Determine the (X, Y) coordinate at the center of the cell enclosing the given text.  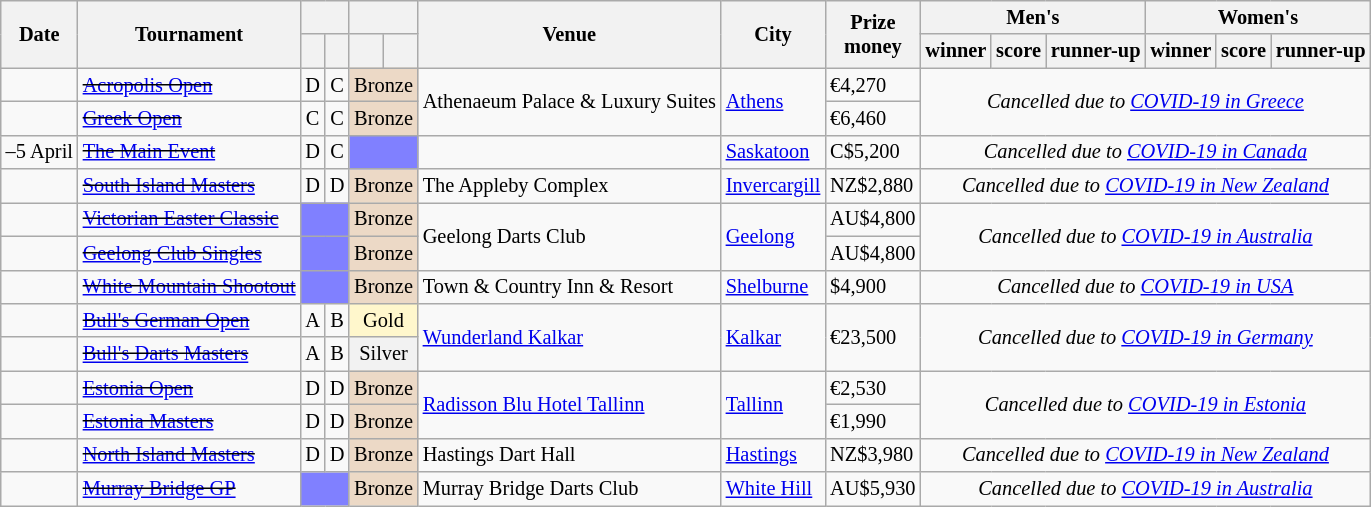
Victorian Easter Classic (190, 219)
Radisson Blu Hotel Tallinn (570, 404)
Venue (570, 34)
Geelong (773, 236)
Geelong Darts Club (570, 236)
Bull's German Open (190, 320)
Wunderland Kalkar (570, 336)
Cancelled due to COVID-19 in Greece (1145, 102)
Cancelled due to COVID-19 in Estonia (1145, 404)
AU$5,930 (872, 489)
Prizemoney (872, 34)
$4,900 (872, 287)
Town & Country Inn & Resort (570, 287)
South Island Masters (190, 186)
The Main Event (190, 152)
Cancelled due to COVID-19 in Germany (1145, 336)
Murray Bridge GP (190, 489)
€6,460 (872, 118)
Shelburne (773, 287)
Kalkar (773, 336)
White Hill (773, 489)
Geelong Club Singles (190, 253)
Cancelled due to COVID-19 in Canada (1145, 152)
Athenaeum Palace & Luxury Suites (570, 102)
Silver (384, 354)
C$5,200 (872, 152)
NZ$3,980 (872, 455)
Acropolis Open (190, 85)
Bull's Darts Masters (190, 354)
Greek Open (190, 118)
White Mountain Shootout (190, 287)
€2,530 (872, 388)
€1,990 (872, 421)
Tallinn (773, 404)
€23,500 (872, 336)
Cancelled due to COVID-19 in USA (1145, 287)
Date (40, 34)
€4,270 (872, 85)
Murray Bridge Darts Club (570, 489)
–5 April (40, 152)
City (773, 34)
Estonia Masters (190, 421)
Hastings Dart Hall (570, 455)
Estonia Open (190, 388)
North Island Masters (190, 455)
Invercargill (773, 186)
Gold (384, 320)
Athens (773, 102)
Women's (1258, 17)
Tournament (190, 34)
Men's (1032, 17)
The Appleby Complex (570, 186)
NZ$2,880 (872, 186)
Hastings (773, 455)
Saskatoon (773, 152)
